From the cell containing the given text, extract its center point as [x, y] coordinate. 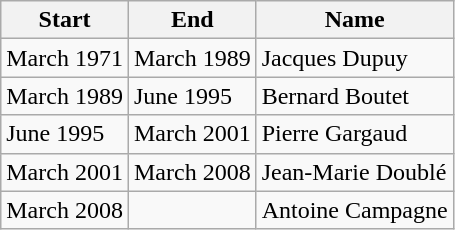
Jean-Marie Doublé [354, 172]
March 1971 [65, 58]
Name [354, 20]
Pierre Gargaud [354, 134]
Antoine Campagne [354, 210]
Jacques Dupuy [354, 58]
Bernard Boutet [354, 96]
Start [65, 20]
End [192, 20]
